Detect which cell encompasses the target text, then output its [x, y] center coordinate. 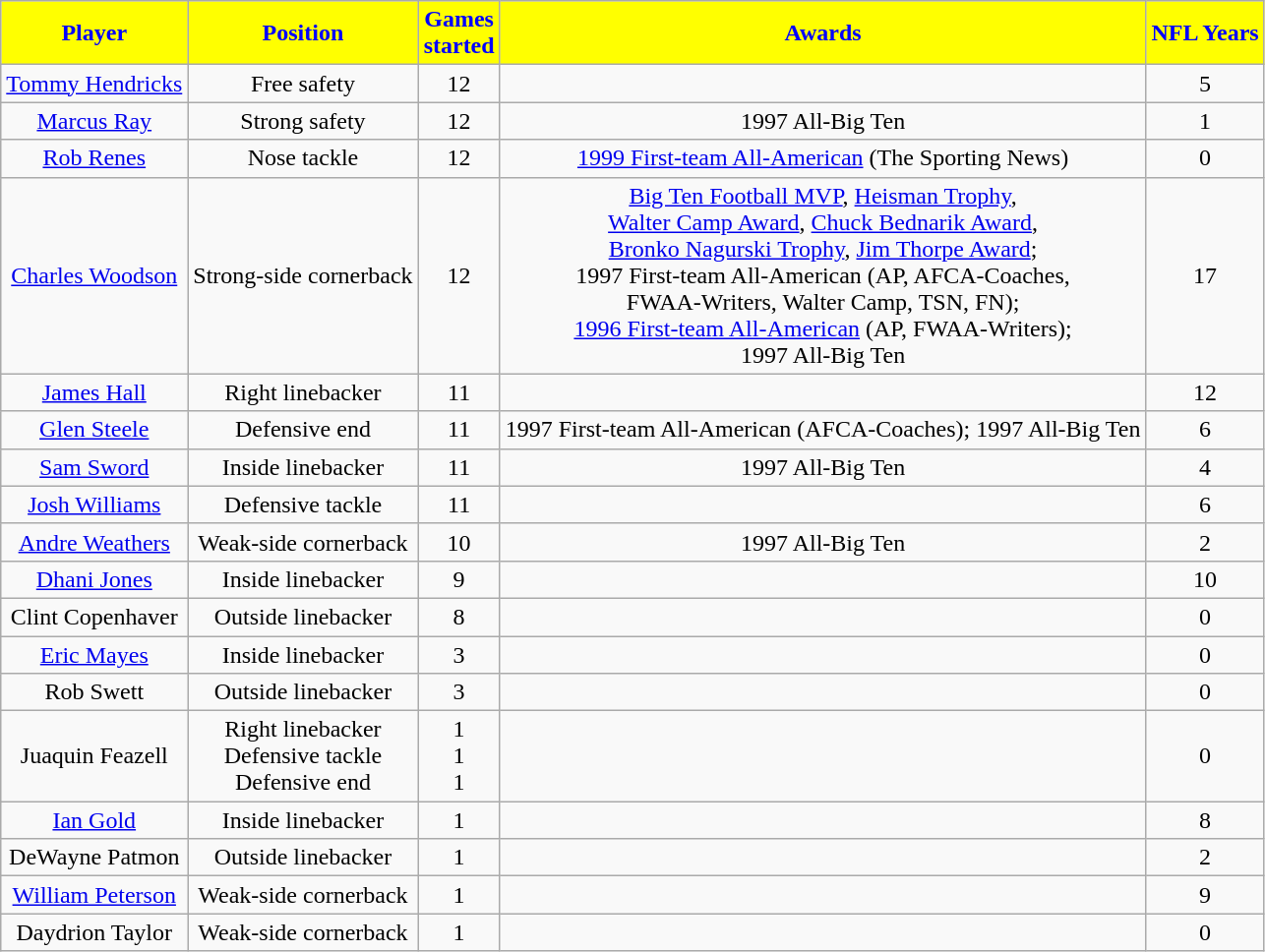
Player [94, 33]
17 [1205, 275]
William Peterson [94, 895]
Charles Woodson [94, 275]
Position [303, 33]
Tommy Hendricks [94, 84]
NFL Years [1205, 33]
Clint Copenhaver [94, 617]
DeWayne Patmon [94, 858]
Defensive end [303, 430]
Marcus Ray [94, 121]
Awards [822, 33]
4 [1205, 467]
Andre Weathers [94, 542]
111 [458, 756]
Strong-side cornerback [303, 275]
1999 First-team All-American (The Sporting News) [822, 158]
Dhani Jones [94, 579]
Rob Renes [94, 158]
Defensive tackle [303, 505]
Juaquin Feazell [94, 756]
Josh Williams [94, 505]
Right linebacker [303, 392]
Rob Swett [94, 692]
Ian Gold [94, 820]
Nose tackle [303, 158]
Eric Mayes [94, 654]
James Hall [94, 392]
Strong safety [303, 121]
Daydrion Taylor [94, 932]
Free safety [303, 84]
Glen Steele [94, 430]
Right linebackerDefensive tackleDefensive end [303, 756]
5 [1205, 84]
Sam Sword [94, 467]
Gamesstarted [458, 33]
1997 First-team All-American (AFCA-Coaches); 1997 All-Big Ten [822, 430]
